Identify which cell holds the provided text, then report its (x, y) central coordinate. 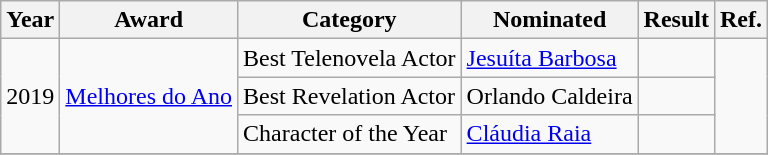
Award (149, 20)
Best Telenovela Actor (350, 58)
Ref. (740, 20)
Nominated (550, 20)
Melhores do Ano (149, 96)
Character of the Year (350, 134)
Jesuíta Barbosa (550, 58)
Orlando Caldeira (550, 96)
Category (350, 20)
Best Revelation Actor (350, 96)
Result (676, 20)
Year (30, 20)
2019 (30, 96)
Cláudia Raia (550, 134)
